Return the [X, Y] coordinate for the center point of the cell that contains the specified text.  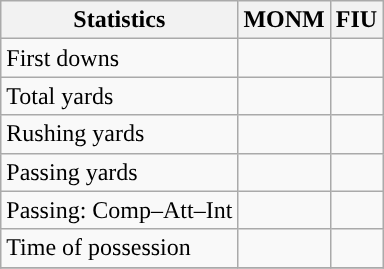
MONM [284, 20]
FIU [356, 20]
Rushing yards [120, 134]
Statistics [120, 20]
Total yards [120, 96]
Passing: Comp–Att–Int [120, 210]
Passing yards [120, 172]
Time of possession [120, 248]
First downs [120, 58]
